For the text-containing cell, return its midpoint in (x, y) coordinate format. 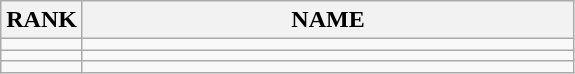
NAME (328, 20)
RANK (42, 20)
